Search for the cell housing the specified text and yield its (X, Y) center coordinate. 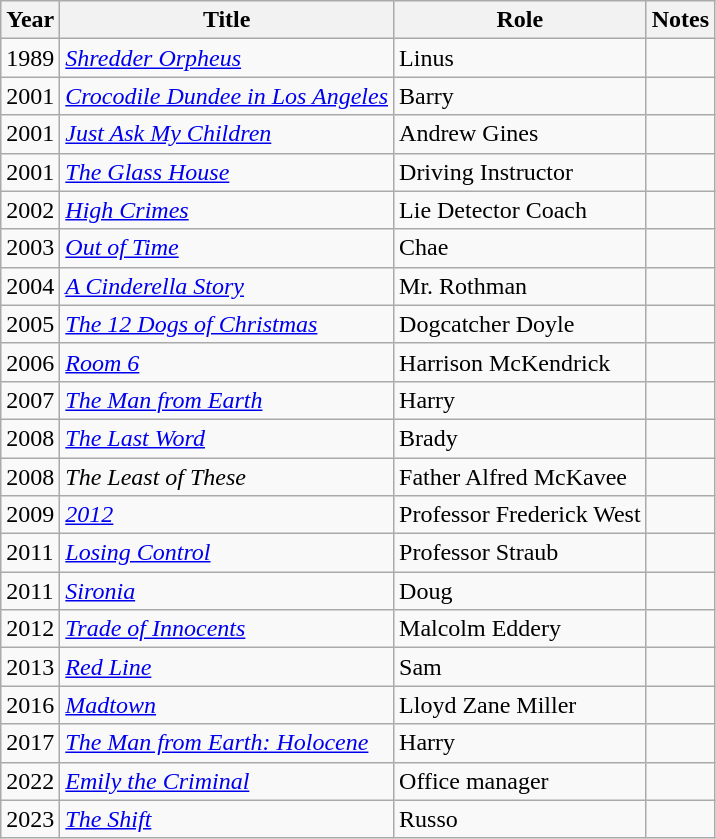
Chae (520, 248)
The Glass House (227, 172)
Professor Frederick West (520, 515)
The Man from Earth: Holocene (227, 743)
Driving Instructor (520, 172)
High Crimes (227, 210)
The Man from Earth (227, 400)
2017 (30, 743)
Office manager (520, 781)
The Shift (227, 819)
The Least of These (227, 477)
Doug (520, 591)
A Cinderella Story (227, 286)
Mr. Rothman (520, 286)
Barry (520, 96)
2006 (30, 362)
Sironia (227, 591)
Sam (520, 667)
2004 (30, 286)
Dogcatcher Doyle (520, 324)
The Last Word (227, 438)
Brady (520, 438)
Trade of Innocents (227, 629)
Emily the Criminal (227, 781)
2016 (30, 705)
2005 (30, 324)
2022 (30, 781)
Andrew Gines (520, 134)
2003 (30, 248)
Madtown (227, 705)
Losing Control (227, 553)
Harrison McKendrick (520, 362)
Father Alfred McKavee (520, 477)
Red Line (227, 667)
1989 (30, 58)
Year (30, 20)
Room 6 (227, 362)
Crocodile Dundee in Los Angeles (227, 96)
Shredder Orpheus (227, 58)
2009 (30, 515)
2002 (30, 210)
Linus (520, 58)
Out of Time (227, 248)
Professor Straub (520, 553)
Just Ask My Children (227, 134)
Malcolm Eddery (520, 629)
Lloyd Zane Miller (520, 705)
The 12 Dogs of Christmas (227, 324)
2013 (30, 667)
Notes (680, 20)
2007 (30, 400)
Russo (520, 819)
Title (227, 20)
Role (520, 20)
Lie Detector Coach (520, 210)
2023 (30, 819)
